From the cell containing the given text, extract its center point as [x, y] coordinate. 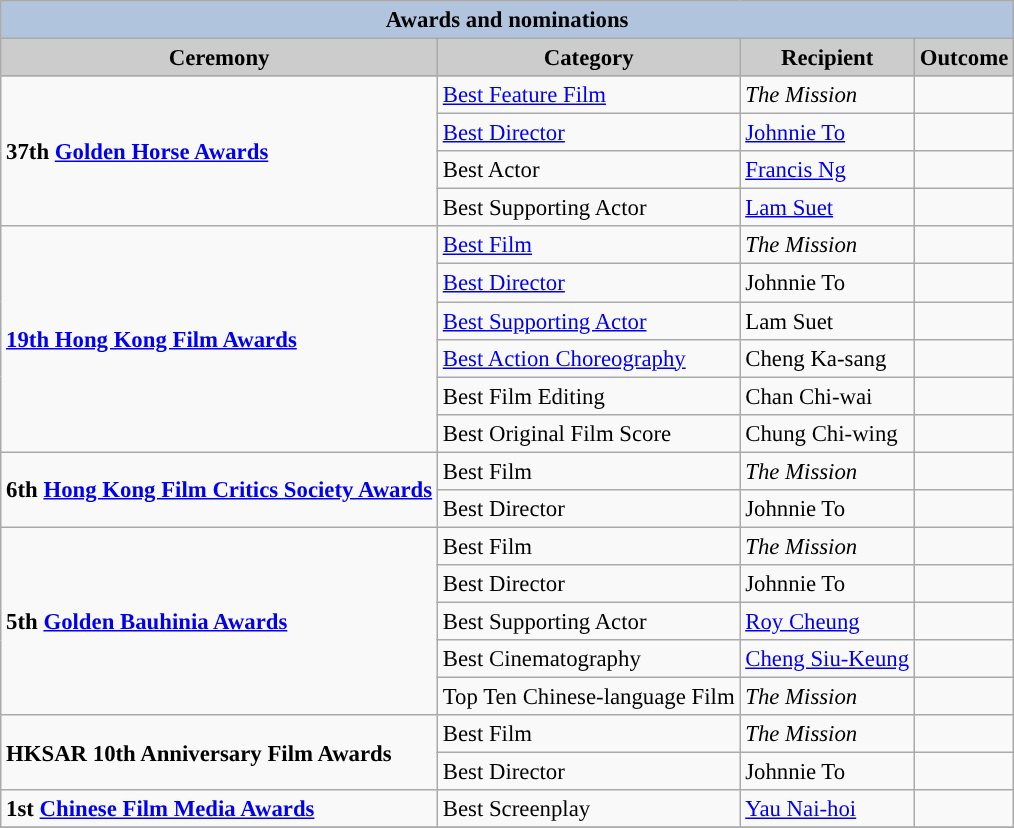
Cheng Ka-sang [827, 358]
HKSAR 10th Anniversary Film Awards [220, 752]
Cheng Siu-Keung [827, 659]
19th Hong Kong Film Awards [220, 339]
Best Original Film Score [588, 433]
Francis Ng [827, 170]
Best Actor [588, 170]
Awards and nominations [508, 20]
Roy Cheung [827, 621]
Ceremony [220, 58]
Recipient [827, 58]
37th Golden Horse Awards [220, 151]
Best Film Editing [588, 396]
Chung Chi-wing [827, 433]
Yau Nai-hoi [827, 809]
Best Screenplay [588, 809]
1st Chinese Film Media Awards [220, 809]
Top Ten Chinese-language Film [588, 697]
Outcome [964, 58]
Best Feature Film [588, 95]
Best Cinematography [588, 659]
5th Golden Bauhinia Awards [220, 621]
Chan Chi-wai [827, 396]
Best Action Choreography [588, 358]
Category [588, 58]
6th Hong Kong Film Critics Society Awards [220, 490]
